Return the (x, y) coordinate for the center point of the cell that contains the specified text.  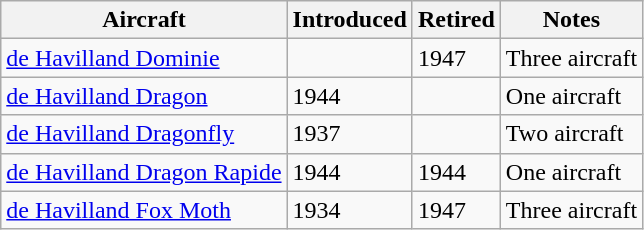
Two aircraft (571, 134)
de Havilland Dominie (144, 58)
de Havilland Dragon Rapide (144, 172)
de Havilland Dragonfly (144, 134)
Notes (571, 20)
Retired (456, 20)
Aircraft (144, 20)
1937 (350, 134)
1934 (350, 210)
de Havilland Dragon (144, 96)
de Havilland Fox Moth (144, 210)
Introduced (350, 20)
